Scan for the cell matching the given text and deliver its [X, Y] coordinate at center. 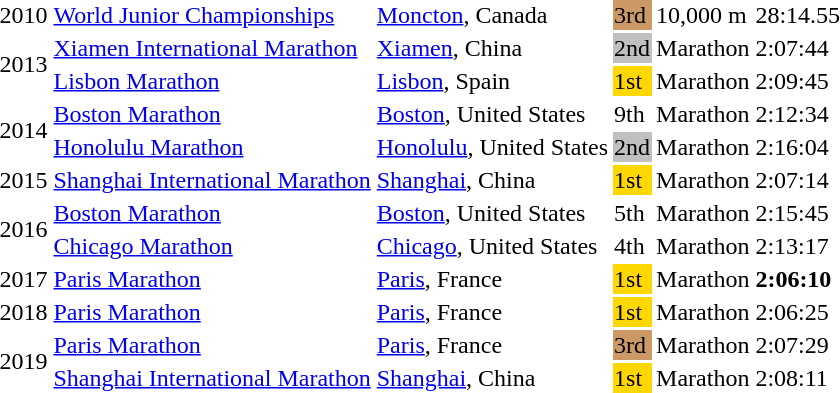
Honolulu, United States [492, 147]
10,000 m [703, 15]
Xiamen, China [492, 48]
World Junior Championships [212, 15]
Moncton, Canada [492, 15]
Honolulu Marathon [212, 147]
Lisbon, Spain [492, 81]
Chicago, United States [492, 246]
4th [632, 246]
9th [632, 114]
Xiamen International Marathon [212, 48]
Lisbon Marathon [212, 81]
Chicago Marathon [212, 246]
5th [632, 213]
